Output the [x, y] coordinate of the center of the cell containing the given text.  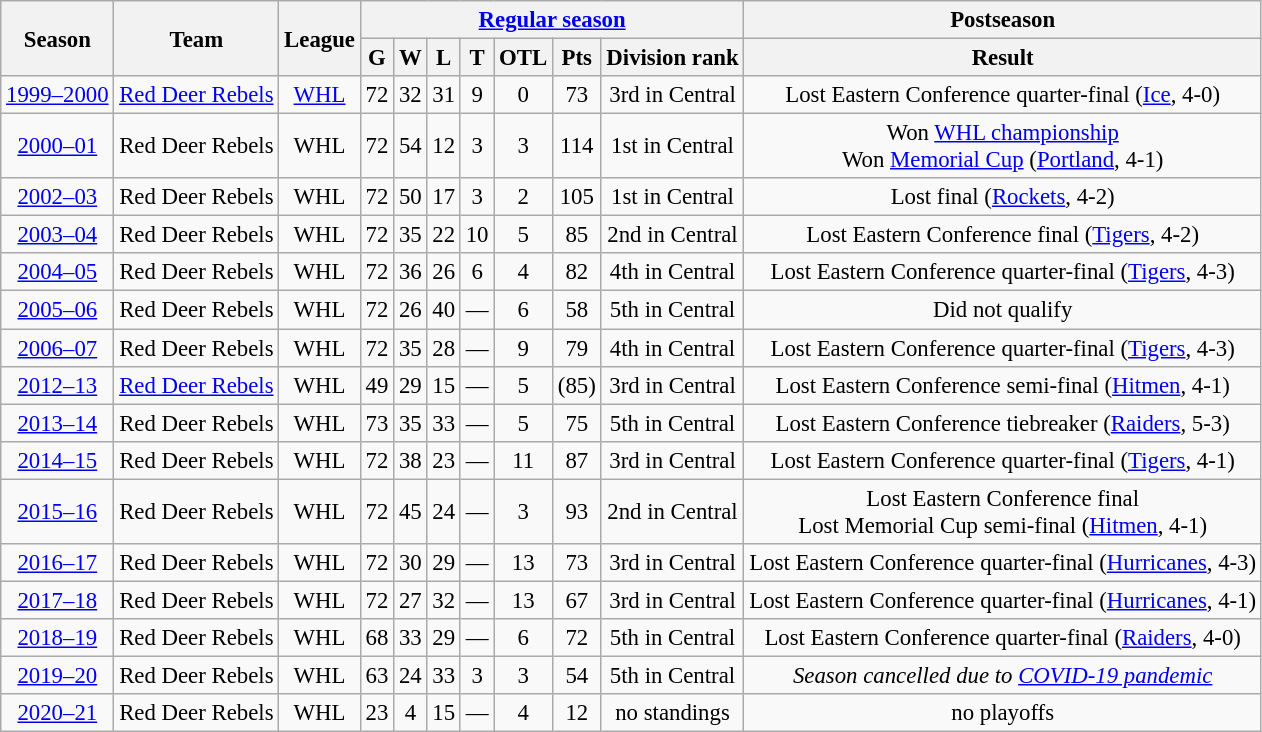
2017–18 [58, 600]
Division rank [672, 58]
2012–13 [58, 385]
no standings [672, 713]
Lost final (Rockets, 4-2) [1002, 197]
87 [576, 460]
2015–16 [58, 512]
Lost Eastern Conference semi-final (Hitmen, 4-1) [1002, 385]
75 [576, 423]
Lost Eastern Conference quarter-final (Hurricanes, 4-1) [1002, 600]
30 [410, 563]
no playoffs [1002, 713]
Won WHL championshipWon Memorial Cup (Portland, 4-1) [1002, 146]
(85) [576, 385]
28 [444, 348]
2 [524, 197]
2002–03 [58, 197]
Lost Eastern Conference quarter-final (Tigers, 4-1) [1002, 460]
45 [410, 512]
40 [444, 310]
2000–01 [58, 146]
22 [444, 235]
10 [476, 235]
85 [576, 235]
79 [576, 348]
Lost Eastern Conference quarter-final (Raiders, 4-0) [1002, 638]
2018–19 [58, 638]
50 [410, 197]
T [476, 58]
2016–17 [58, 563]
38 [410, 460]
Result [1002, 58]
58 [576, 310]
49 [376, 385]
Pts [576, 58]
2013–14 [58, 423]
63 [376, 675]
2006–07 [58, 348]
2014–15 [58, 460]
36 [410, 273]
2005–06 [58, 310]
Did not qualify [1002, 310]
68 [376, 638]
1999–2000 [58, 95]
27 [410, 600]
Regular season [552, 20]
93 [576, 512]
2004–05 [58, 273]
67 [576, 600]
114 [576, 146]
Lost Eastern Conference tiebreaker (Raiders, 5-3) [1002, 423]
W [410, 58]
League [320, 38]
2020–21 [58, 713]
Postseason [1002, 20]
82 [576, 273]
G [376, 58]
L [444, 58]
2019–20 [58, 675]
17 [444, 197]
Lost Eastern Conference finalLost Memorial Cup semi-final (Hitmen, 4-1) [1002, 512]
105 [576, 197]
OTL [524, 58]
31 [444, 95]
Lost Eastern Conference final (Tigers, 4-2) [1002, 235]
Season [58, 38]
Season cancelled due to COVID-19 pandemic [1002, 675]
2003–04 [58, 235]
Lost Eastern Conference quarter-final (Ice, 4-0) [1002, 95]
Lost Eastern Conference quarter-final (Hurricanes, 4-3) [1002, 563]
0 [524, 95]
Team [196, 38]
11 [524, 460]
